Determine the [x, y] coordinate at the center of the cell enclosing the given text.  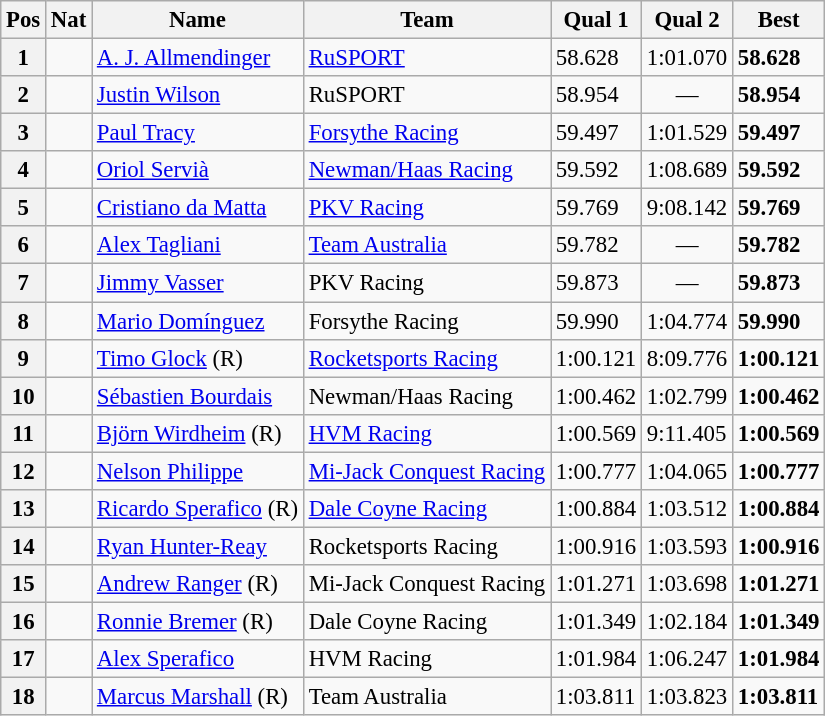
12 [24, 471]
1:02.184 [688, 621]
Mario Domínguez [198, 321]
9:11.405 [688, 433]
Ricardo Sperafico (R) [198, 509]
Marcus Marshall (R) [198, 697]
Qual 2 [688, 20]
1:03.823 [688, 697]
1:02.799 [688, 396]
Alex Tagliani [198, 245]
17 [24, 659]
Paul Tracy [198, 133]
Name [198, 20]
1:03.698 [688, 584]
1:04.774 [688, 321]
Best [779, 20]
1:01.529 [688, 133]
Timo Glock (R) [198, 358]
1:08.689 [688, 170]
18 [24, 697]
7 [24, 283]
8:09.776 [688, 358]
4 [24, 170]
Alex Sperafico [198, 659]
Sébastien Bourdais [198, 396]
Björn Wirdheim (R) [198, 433]
1 [24, 58]
Ronnie Bremer (R) [198, 621]
6 [24, 245]
3 [24, 133]
Qual 1 [596, 20]
Jimmy Vasser [198, 283]
Nat [69, 20]
5 [24, 208]
A. J. Allmendinger [198, 58]
8 [24, 321]
Oriol Servià [198, 170]
9:08.142 [688, 208]
15 [24, 584]
2 [24, 95]
Ryan Hunter-Reay [198, 546]
Team [426, 20]
14 [24, 546]
Justin Wilson [198, 95]
Nelson Philippe [198, 471]
11 [24, 433]
Cristiano da Matta [198, 208]
1:01.070 [688, 58]
Andrew Ranger (R) [198, 584]
1:06.247 [688, 659]
13 [24, 509]
10 [24, 396]
1:03.512 [688, 509]
1:03.593 [688, 546]
1:04.065 [688, 471]
16 [24, 621]
Pos [24, 20]
9 [24, 358]
